Return [x, y] of the center of cell containing provided text 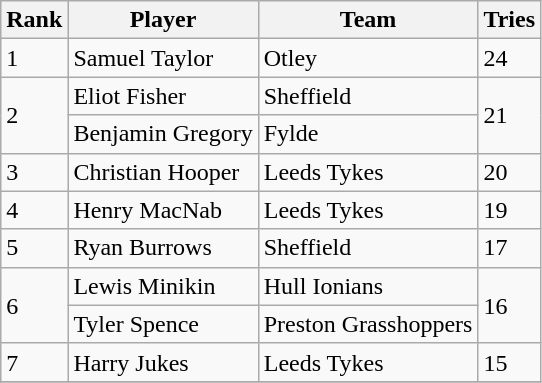
Player [163, 20]
20 [510, 172]
Team [368, 20]
17 [510, 248]
Hull Ionians [368, 286]
Henry MacNab [163, 210]
6 [34, 305]
19 [510, 210]
21 [510, 115]
24 [510, 58]
3 [34, 172]
Samuel Taylor [163, 58]
Harry Jukes [163, 362]
Preston Grasshoppers [368, 324]
4 [34, 210]
Christian Hooper [163, 172]
2 [34, 115]
Tyler Spence [163, 324]
Eliot Fisher [163, 96]
7 [34, 362]
15 [510, 362]
16 [510, 305]
Rank [34, 20]
1 [34, 58]
Tries [510, 20]
5 [34, 248]
Lewis Minikin [163, 286]
Otley [368, 58]
Benjamin Gregory [163, 134]
Ryan Burrows [163, 248]
Fylde [368, 134]
